Pinpoint the cell where the given text exists, returning its [X, Y] midpoint coordinate. 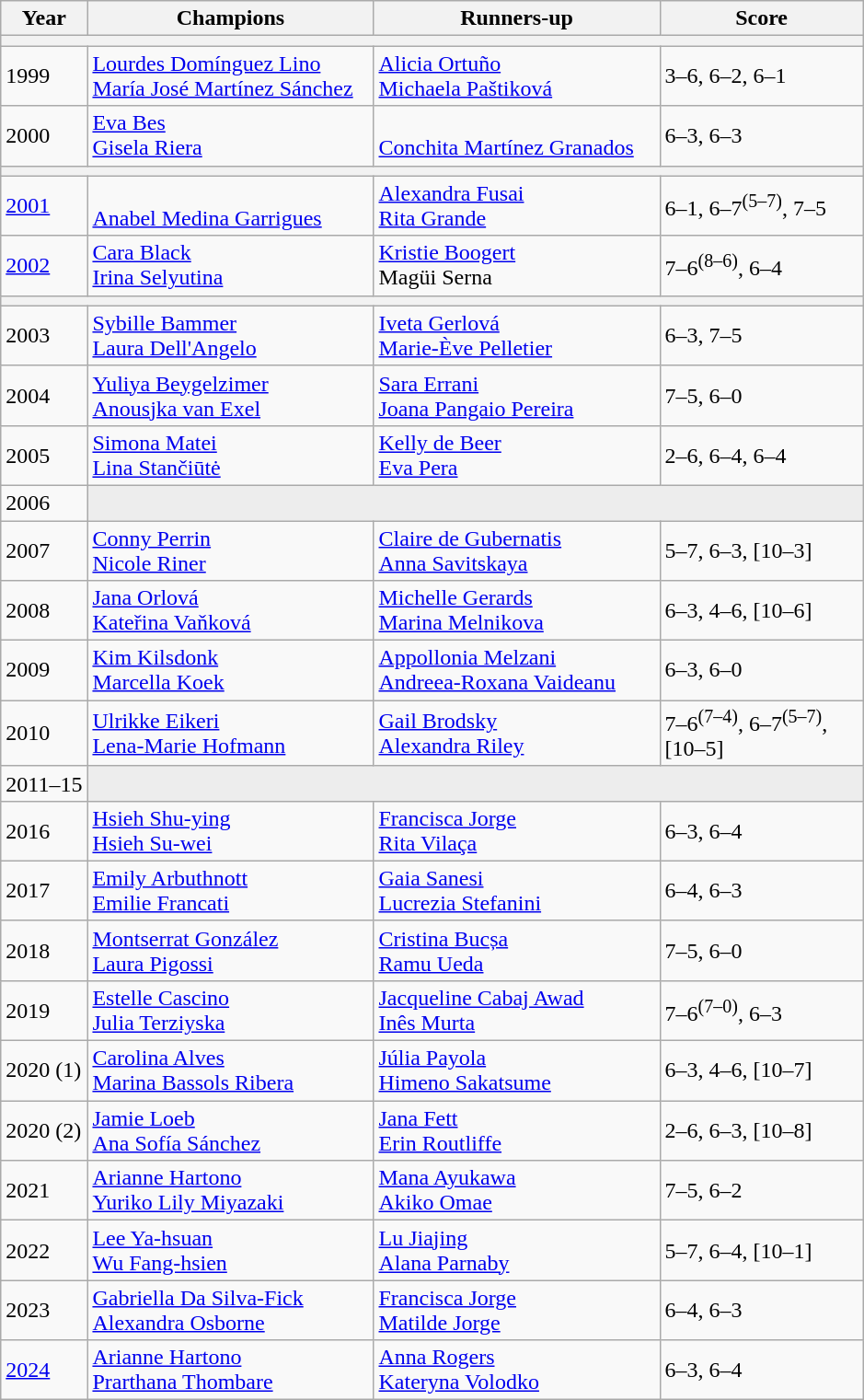
Estelle Cascino Julia Terziyska [230, 1011]
Conny Perrin Nicole Riner [230, 550]
2–6, 6–3, [10–8] [762, 1130]
Lee Ya-hsuan Wu Fang-hsien [230, 1250]
Carolina Alves Marina Bassols Ribera [230, 1071]
Simona Matei Lina Stančiūtė [230, 455]
Arianne Hartono Yuriko Lily Miyazaki [230, 1191]
2020 (2) [44, 1130]
2008 [44, 611]
2023 [44, 1311]
Year [44, 18]
Kristie Boogert Magüi Serna [517, 265]
2007 [44, 550]
Anna Rogers Kateryna Volodko [517, 1370]
Eva Bes Gisela Riera [230, 136]
Júlia Payola Himeno Sakatsume [517, 1071]
1999 [44, 75]
Champions [230, 18]
2001 [44, 206]
Sara Errani Joana Pangaio Pereira [517, 396]
2002 [44, 265]
Gaia Sanesi Lucrezia Stefanini [517, 891]
Michelle Gerards Marina Melnikova [517, 611]
Jana Orlová Kateřina Vaňková [230, 611]
2019 [44, 1011]
6–3, 4–6, [10–6] [762, 611]
Gail Brodsky Alexandra Riley [517, 734]
Jana Fett Erin Routliffe [517, 1130]
2022 [44, 1250]
Jamie Loeb Ana Sofía Sánchez [230, 1130]
2003 [44, 335]
5–7, 6–4, [10–1] [762, 1250]
Runners-up [517, 18]
6–3, 4–6, [10–7] [762, 1071]
6–1, 6–7(5–7), 7–5 [762, 206]
Yuliya Beygelzimer Anousjka van Exel [230, 396]
Kim Kilsdonk Marcella Koek [230, 670]
Cristina Bucșa Ramu Ueda [517, 950]
2017 [44, 891]
7–6(7–4), 6–7(5–7), [10–5] [762, 734]
7–6(7–0), 6–3 [762, 1011]
2000 [44, 136]
2016 [44, 830]
Lourdes Domínguez Lino María José Martínez Sánchez [230, 75]
7–5, 6–2 [762, 1191]
Francisca Jorge Rita Vilaça [517, 830]
7–6(8–6), 6–4 [762, 265]
Sybille Bammer Laura Dell'Angelo [230, 335]
Gabriella Da Silva-Fick Alexandra Osborne [230, 1311]
2020 (1) [44, 1071]
Hsieh Shu-ying Hsieh Su-wei [230, 830]
Score [762, 18]
Arianne Hartono Prarthana Thombare [230, 1370]
Cara Black Irina Selyutina [230, 265]
5–7, 6–3, [10–3] [762, 550]
Alicia Ortuño Michaela Paštiková [517, 75]
2005 [44, 455]
3–6, 6–2, 6–1 [762, 75]
2–6, 6–4, 6–4 [762, 455]
2010 [44, 734]
2006 [44, 503]
6–3, 7–5 [762, 335]
6–3, 6–3 [762, 136]
2011–15 [44, 783]
Mana Ayukawa Akiko Omae [517, 1191]
Alexandra Fusai Rita Grande [517, 206]
Jacqueline Cabaj Awad Inês Murta [517, 1011]
Conchita Martínez Granados [517, 136]
Kelly de Beer Eva Pera [517, 455]
Ulrikke Eikeri Lena-Marie Hofmann [230, 734]
Montserrat González Laura Pigossi [230, 950]
Lu Jiajing Alana Parnaby [517, 1250]
2021 [44, 1191]
2024 [44, 1370]
Anabel Medina Garrigues [230, 206]
Emily Arbuthnott Emilie Francati [230, 891]
Iveta Gerlová Marie-Ève Pelletier [517, 335]
Francisca Jorge Matilde Jorge [517, 1311]
2004 [44, 396]
6–3, 6–0 [762, 670]
Claire de Gubernatis Anna Savitskaya [517, 550]
2009 [44, 670]
2018 [44, 950]
Appollonia Melzani Andreea-Roxana Vaideanu [517, 670]
